Scan for the cell matching the given text and deliver its (X, Y) coordinate at center. 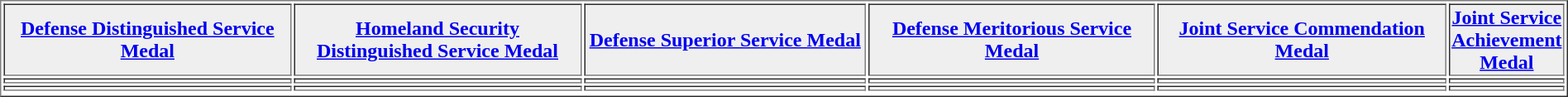
Defense Meritorious Service Medal (1012, 40)
Homeland Security Distinguished Service Medal (437, 40)
Defense Superior Service Medal (725, 40)
Joint Service Achievement Medal (1507, 40)
Joint Service Commendation Medal (1302, 40)
Defense Distinguished Service Medal (147, 40)
